Provide the [x, y] coordinate of the cell's center where the given text is located.  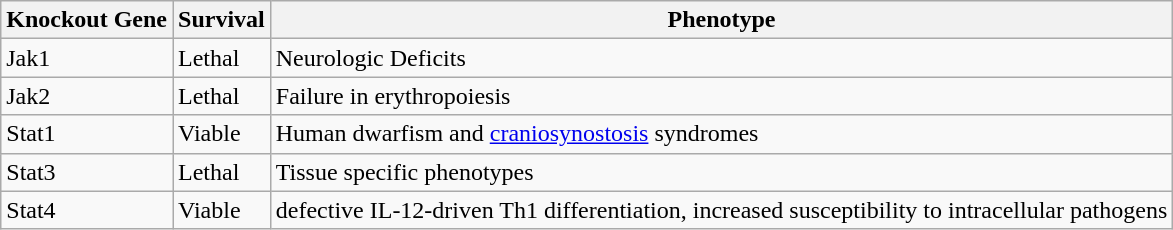
Tissue specific phenotypes [722, 172]
Knockout Gene [87, 20]
Human dwarfism and craniosynostosis syndromes [722, 134]
Stat1 [87, 134]
Survival [221, 20]
Phenotype [722, 20]
Neurologic Deficits [722, 58]
Failure in erythropoiesis [722, 96]
Stat3 [87, 172]
Stat4 [87, 210]
Jak2 [87, 96]
defective IL-12-driven Th1 differentiation, increased susceptibility to intracellular pathogens [722, 210]
Jak1 [87, 58]
